Detect which cell encompasses the target text, then output its (x, y) center coordinate. 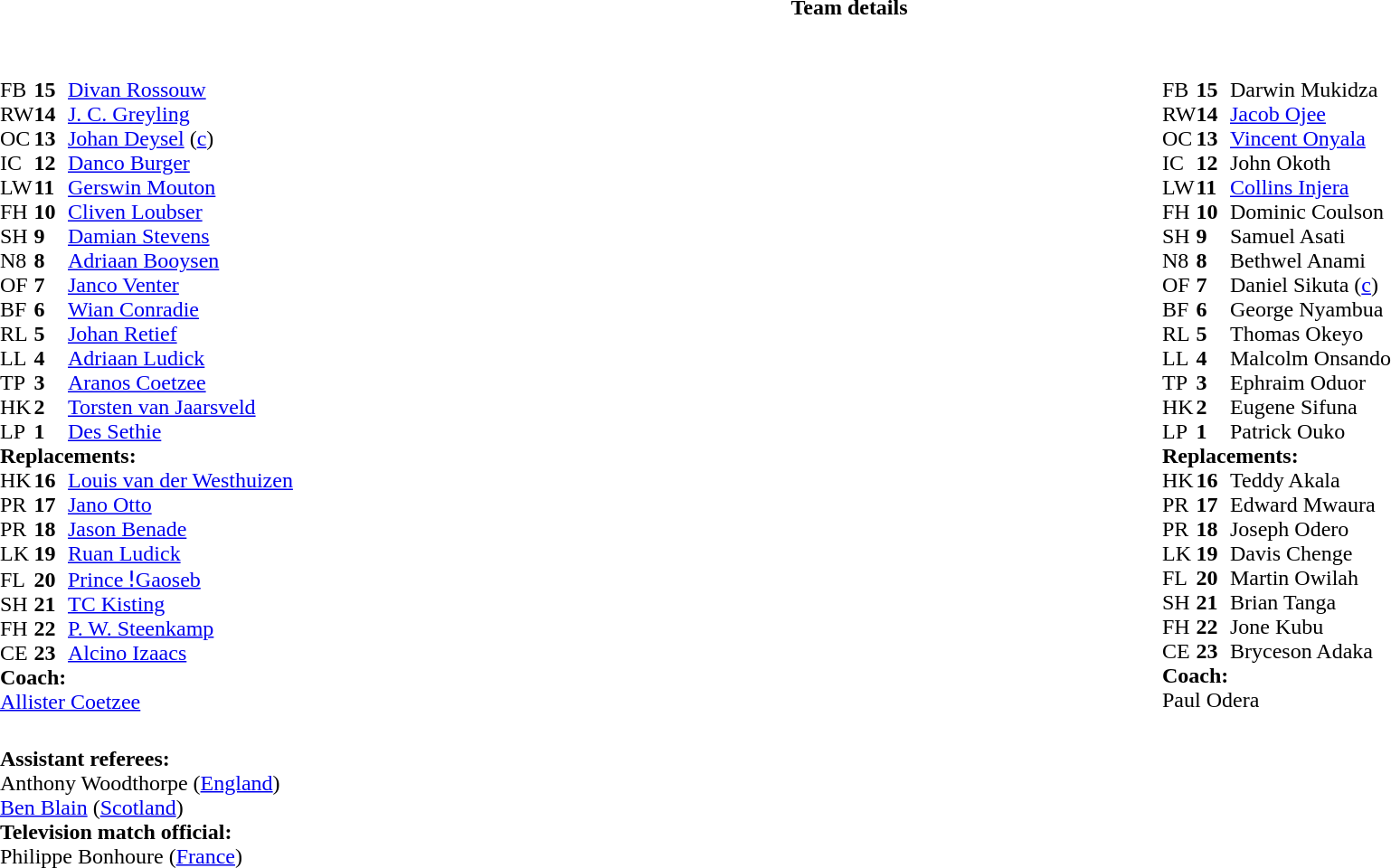
Edward Mwaura (1311, 505)
Joseph Odero (1311, 530)
Malcolm Onsando (1311, 358)
Paul Odera (1277, 700)
Torsten van Jaarsveld (181, 407)
Allister Coetzee (147, 702)
Johan Retief (181, 335)
Louis van der Westhuizen (181, 481)
Brian Tanga (1311, 602)
P. W. Steenkamp (181, 629)
Thomas Okeyo (1311, 335)
Bryceson Adaka (1311, 651)
Alcino Izaacs (181, 653)
Aranos Coetzee (181, 383)
Ruan Ludick (181, 553)
Jano Otto (181, 505)
Prince ǃGaoseb (181, 579)
Daniel Sikuta (c) (1311, 286)
Wian Conradie (181, 309)
Samuel Asati (1311, 237)
Dominic Coulson (1311, 212)
Divan Rossouw (181, 90)
Damian Stevens (181, 237)
Jone Kubu (1311, 627)
Adriaan Booysen (181, 260)
Des Sethie (181, 432)
George Nyambua (1311, 309)
Darwin Mukidza (1311, 90)
Danco Burger (181, 163)
Eugene Sifuna (1311, 407)
Ephraim Oduor (1311, 383)
Adriaan Ludick (181, 358)
Teddy Akala (1311, 481)
Davis Chenge (1311, 553)
Cliven Loubser (181, 212)
Jacob Ojee (1311, 114)
Vincent Onyala (1311, 139)
TC Kisting (181, 604)
Janco Venter (181, 286)
J. C. Greyling (181, 114)
Gerswin Mouton (181, 188)
Patrick Ouko (1311, 432)
Jason Benade (181, 530)
Martin Owilah (1311, 579)
Johan Deysel (c) (181, 139)
John Okoth (1311, 163)
Collins Injera (1311, 188)
Bethwel Anami (1311, 260)
